Find where the given text appears and provide that cell's center as (x, y) coordinate. 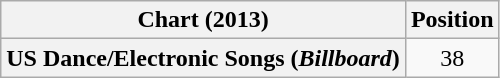
Chart (2013) (204, 20)
Position (452, 20)
US Dance/Electronic Songs (Billboard) (204, 58)
38 (452, 58)
